Return the [X, Y] coordinate for the center point of the cell that contains the specified text.  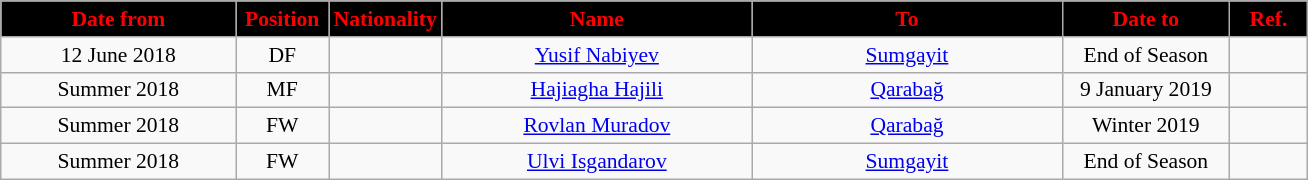
DF [282, 55]
To [907, 19]
Position [282, 19]
Nationality [384, 19]
MF [282, 90]
Rovlan Muradov [597, 126]
Name [597, 19]
Winter 2019 [1146, 126]
Yusif Nabiyev [597, 55]
Date from [118, 19]
Ulvi Isgandarov [597, 162]
Date to [1146, 19]
Ref. [1269, 19]
9 January 2019 [1146, 90]
12 June 2018 [118, 55]
Hajiagha Hajili [597, 90]
